Return the (x, y) coordinate for the center point of the cell that contains the specified text.  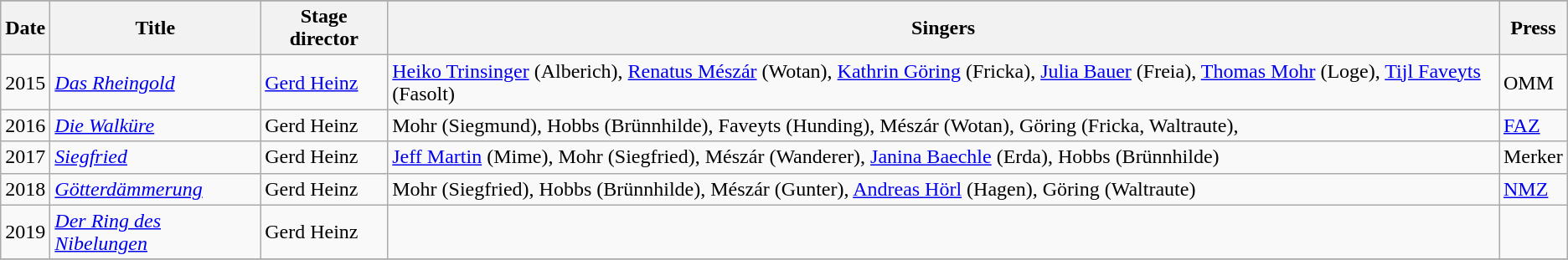
Das Rheingold (156, 82)
Merker (1534, 157)
Götterdämmerung (156, 189)
Stage director (324, 28)
Press (1534, 28)
Mohr (Siegfried), Hobbs (Brünnhilde), Mészár (Gunter), Andreas Hörl (Hagen), Göring (Waltraute) (943, 189)
Jeff Martin (Mime), Mohr (Siegfried), Mészár (Wanderer), Janina Baechle (Erda), Hobbs (Brünnhilde) (943, 157)
2016 (25, 125)
Die Walküre (156, 125)
Mohr (Siegmund), Hobbs (Brünnhilde), Faveyts (Hunding), Mészár (Wotan), Göring (Fricka, Waltraute), (943, 125)
2019 (25, 232)
2018 (25, 189)
Date (25, 28)
Title (156, 28)
Singers (943, 28)
OMM (1534, 82)
Siegfried (156, 157)
NMZ (1534, 189)
Der Ring des Nibelungen (156, 232)
2015 (25, 82)
Heiko Trinsinger (Alberich), Renatus Mészár (Wotan), Kathrin Göring (Fricka), Julia Bauer (Freia), Thomas Mohr (Loge), Tijl Faveyts (Fasolt) (943, 82)
2017 (25, 157)
FAZ (1534, 125)
